For the text-containing cell, return its midpoint in [X, Y] coordinate format. 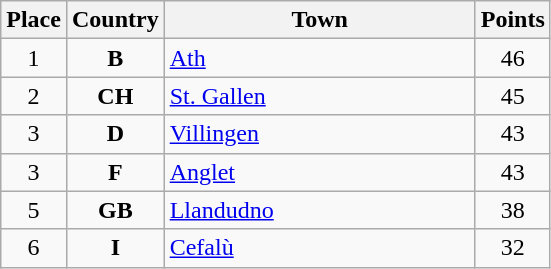
F [115, 172]
CH [115, 96]
5 [34, 210]
GB [115, 210]
45 [512, 96]
38 [512, 210]
D [115, 134]
B [115, 58]
Llandudno [320, 210]
Town [320, 20]
1 [34, 58]
6 [34, 248]
Villingen [320, 134]
Anglet [320, 172]
St. Gallen [320, 96]
2 [34, 96]
46 [512, 58]
Points [512, 20]
Ath [320, 58]
32 [512, 248]
I [115, 248]
Country [115, 20]
Place [34, 20]
Cefalù [320, 248]
